Identify which cell holds the provided text, then report its [x, y] central coordinate. 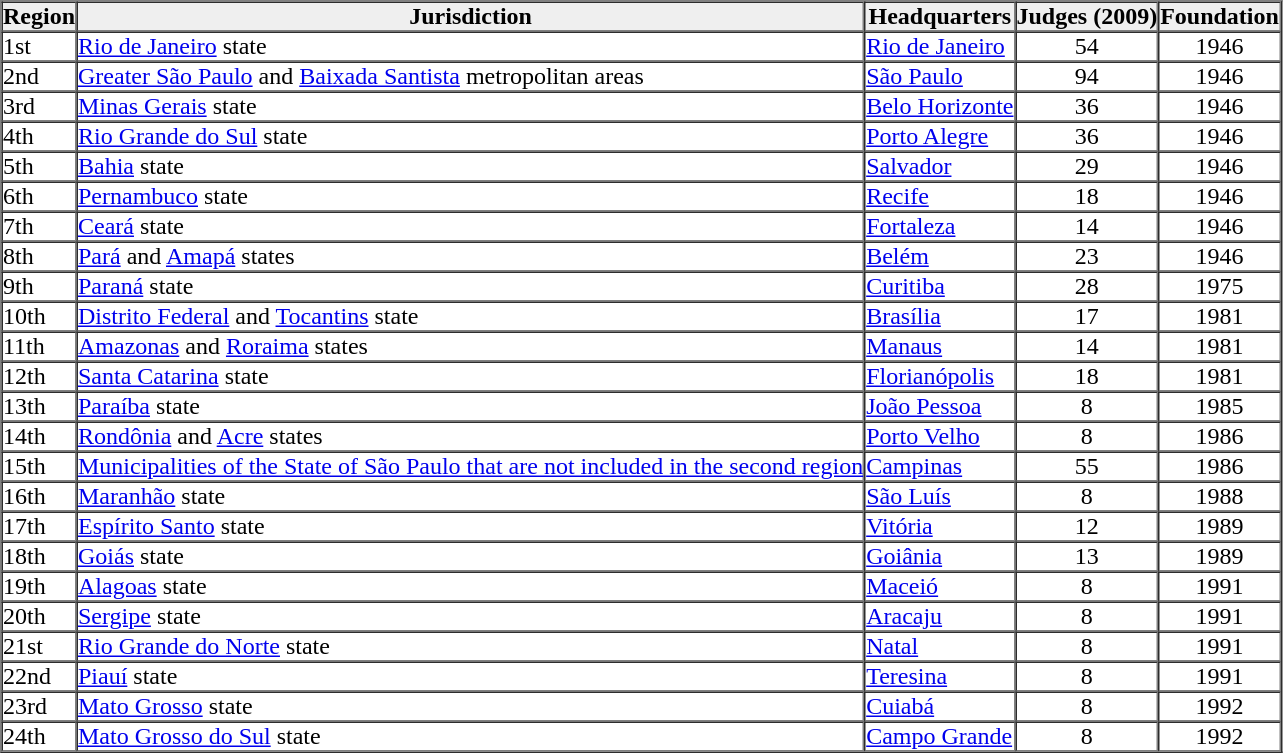
Espírito Santo state [470, 527]
Campo Grande [940, 737]
Greater São Paulo and Baixada Santista metropolitan areas [470, 77]
23 [1087, 257]
Rio de Janeiro [940, 47]
São Paulo [940, 77]
Region [40, 17]
João Pessoa [940, 407]
Rio Grande do Norte state [470, 647]
28 [1087, 287]
19th [40, 587]
Teresina [940, 677]
Rio Grande do Sul state [470, 137]
Rondônia and Acre states [470, 437]
94 [1087, 77]
Fortaleza [940, 227]
Pernambuco state [470, 197]
22nd [40, 677]
17 [1087, 317]
Goiás state [470, 557]
Curitiba [940, 287]
Amazonas and Roraima states [470, 347]
Brasília [940, 317]
Distrito Federal and Tocantins state [470, 317]
Natal [940, 647]
1988 [1220, 497]
Santa Catarina state [470, 377]
Recife [940, 197]
Bahia state [470, 167]
Pará and Amapá states [470, 257]
15th [40, 467]
1st [40, 47]
14th [40, 437]
Municipalities of the State of São Paulo that are not included in the second region [470, 467]
4th [40, 137]
Sergipe state [470, 617]
Maceió [940, 587]
Manaus [940, 347]
Vitória [940, 527]
10th [40, 317]
1975 [1220, 287]
16th [40, 497]
Piauí state [470, 677]
Alagoas state [470, 587]
21st [40, 647]
54 [1087, 47]
Belo Horizonte [940, 107]
2nd [40, 77]
Salvador [940, 167]
Porto Alegre [940, 137]
13 [1087, 557]
Maranhão state [470, 497]
24th [40, 737]
Florianópolis [940, 377]
11th [40, 347]
12 [1087, 527]
Mato Grosso do Sul state [470, 737]
Belém [940, 257]
Porto Velho [940, 437]
Paraíba state [470, 407]
São Luís [940, 497]
Minas Gerais state [470, 107]
7th [40, 227]
6th [40, 197]
17th [40, 527]
5th [40, 167]
13th [40, 407]
29 [1087, 167]
55 [1087, 467]
12th [40, 377]
Ceará state [470, 227]
3rd [40, 107]
20th [40, 617]
18th [40, 557]
8th [40, 257]
Judges (2009) [1087, 17]
Goiânia [940, 557]
Foundation [1220, 17]
Aracaju [940, 617]
Mato Grosso state [470, 707]
Paraná state [470, 287]
Campinas [940, 467]
1985 [1220, 407]
Rio de Janeiro state [470, 47]
9th [40, 287]
23rd [40, 707]
Headquarters [940, 17]
Cuiabá [940, 707]
Jurisdiction [470, 17]
